Search for the cell housing the specified text and yield its (X, Y) center coordinate. 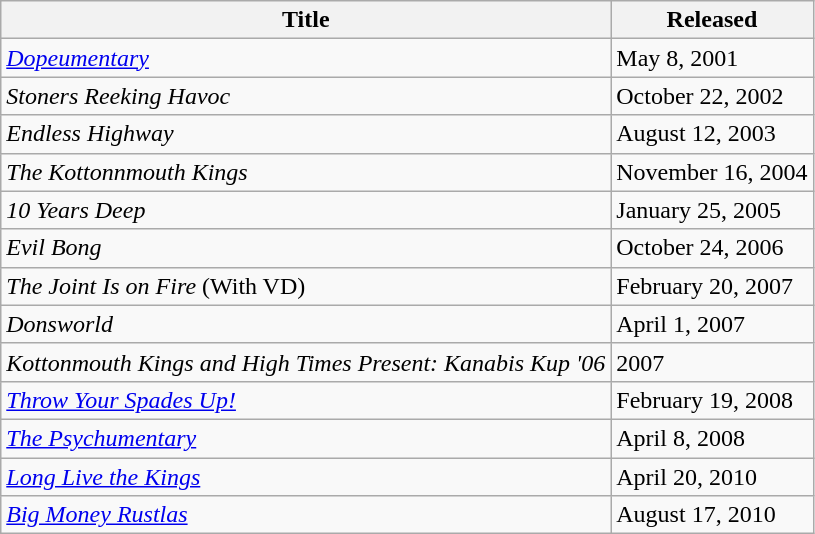
August 12, 2003 (712, 134)
October 24, 2006 (712, 248)
Evil Bong (306, 248)
Donsworld (306, 324)
April 20, 2010 (712, 477)
Kottonmouth Kings and High Times Present: Kanabis Kup '06 (306, 362)
Long Live the Kings (306, 477)
The Joint Is on Fire (With VD) (306, 286)
2007 (712, 362)
Stoners Reeking Havoc (306, 96)
November 16, 2004 (712, 172)
10 Years Deep (306, 210)
February 20, 2007 (712, 286)
Endless Highway (306, 134)
The Kottonnmouth Kings (306, 172)
August 17, 2010 (712, 515)
Big Money Rustlas (306, 515)
April 1, 2007 (712, 324)
May 8, 2001 (712, 58)
April 8, 2008 (712, 438)
October 22, 2002 (712, 96)
January 25, 2005 (712, 210)
Dopeumentary (306, 58)
Title (306, 20)
Released (712, 20)
Throw Your Spades Up! (306, 400)
The Psychumentary (306, 438)
February 19, 2008 (712, 400)
